Locate the cell with the specified text and output its [x, y] center coordinate. 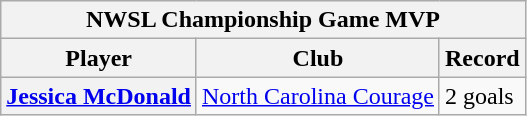
Record [482, 58]
Jessica McDonald [99, 96]
Player [99, 58]
NWSL Championship Game MVP [263, 20]
Club [318, 58]
2 goals [482, 96]
North Carolina Courage [318, 96]
